From the cell containing the given text, extract its center point as [x, y] coordinate. 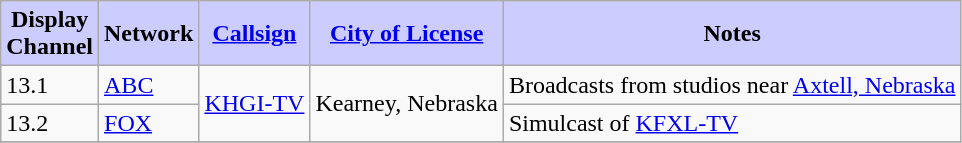
ABC [149, 85]
13.1 [50, 85]
FOX [149, 123]
Notes [732, 34]
13.2 [50, 123]
Kearney, Nebraska [406, 104]
Network [149, 34]
Callsign [254, 34]
Simulcast of KFXL-TV [732, 123]
City of License [406, 34]
DisplayChannel [50, 34]
Broadcasts from studios near Axtell, Nebraska [732, 85]
KHGI-TV [254, 104]
